Provide the (x, y) coordinate of the cell's center where the given text is located.  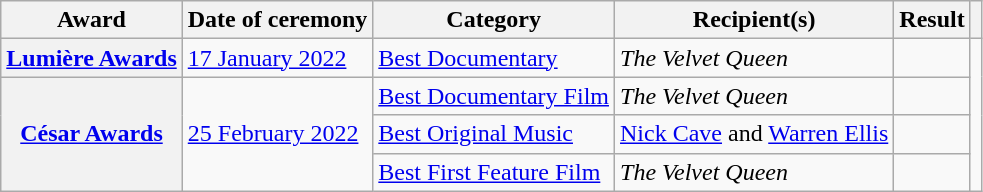
Result (932, 20)
Award (92, 20)
Recipient(s) (754, 20)
Best Original Music (494, 134)
Date of ceremony (278, 20)
Best Documentary (494, 58)
25 February 2022 (278, 134)
Lumière Awards (92, 58)
17 January 2022 (278, 58)
Best First Feature Film (494, 172)
César Awards (92, 134)
Category (494, 20)
Nick Cave and Warren Ellis (754, 134)
Best Documentary Film (494, 96)
